For the text-containing cell, return its midpoint in (x, y) coordinate format. 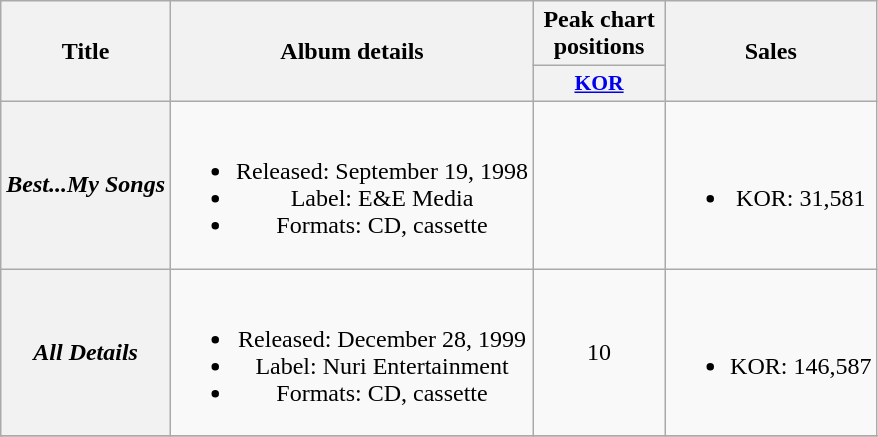
KOR: 31,581 (771, 184)
Best...My Songs (86, 184)
KOR (600, 84)
Sales (771, 52)
KOR: 146,587 (771, 352)
Released: December 28, 1999Label: Nuri EntertainmentFormats: CD, cassette (352, 352)
10 (600, 352)
Title (86, 52)
Album details (352, 52)
All Details (86, 352)
Released: September 19, 1998Label: E&E MediaFormats: CD, cassette (352, 184)
Peak chart positions (600, 34)
